Return the [X, Y] coordinate for the center point of the cell that contains the specified text.  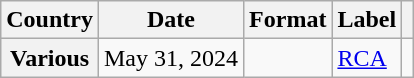
Various [50, 58]
Date [170, 20]
Format [288, 20]
RCA [367, 58]
Label [367, 20]
May 31, 2024 [170, 58]
Country [50, 20]
